Capture the cell that displays the provided text and extract its (X, Y) central coordinate. 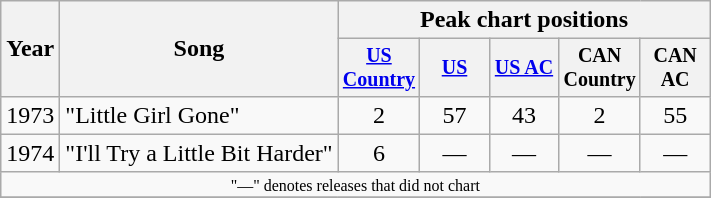
US Country (379, 68)
US (454, 68)
1974 (30, 153)
6 (379, 153)
Peak chart positions (524, 20)
US AC (524, 68)
55 (674, 115)
"Little Girl Gone" (199, 115)
1973 (30, 115)
"I'll Try a Little Bit Harder" (199, 153)
"—" denotes releases that did not chart (356, 184)
CAN Country (600, 68)
Year (30, 49)
43 (524, 115)
57 (454, 115)
Song (199, 49)
CAN AC (674, 68)
